Capture the cell that displays the provided text and extract its (X, Y) central coordinate. 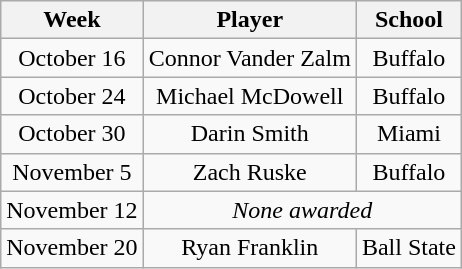
Zach Ruske (250, 172)
November 12 (72, 210)
School (408, 20)
October 16 (72, 58)
October 24 (72, 96)
Ball State (408, 248)
Michael McDowell (250, 96)
Darin Smith (250, 134)
November 5 (72, 172)
October 30 (72, 134)
Miami (408, 134)
Week (72, 20)
Player (250, 20)
November 20 (72, 248)
None awarded (302, 210)
Ryan Franklin (250, 248)
Connor Vander Zalm (250, 58)
